Determine the [x, y] coordinate at the center of the cell enclosing the given text.  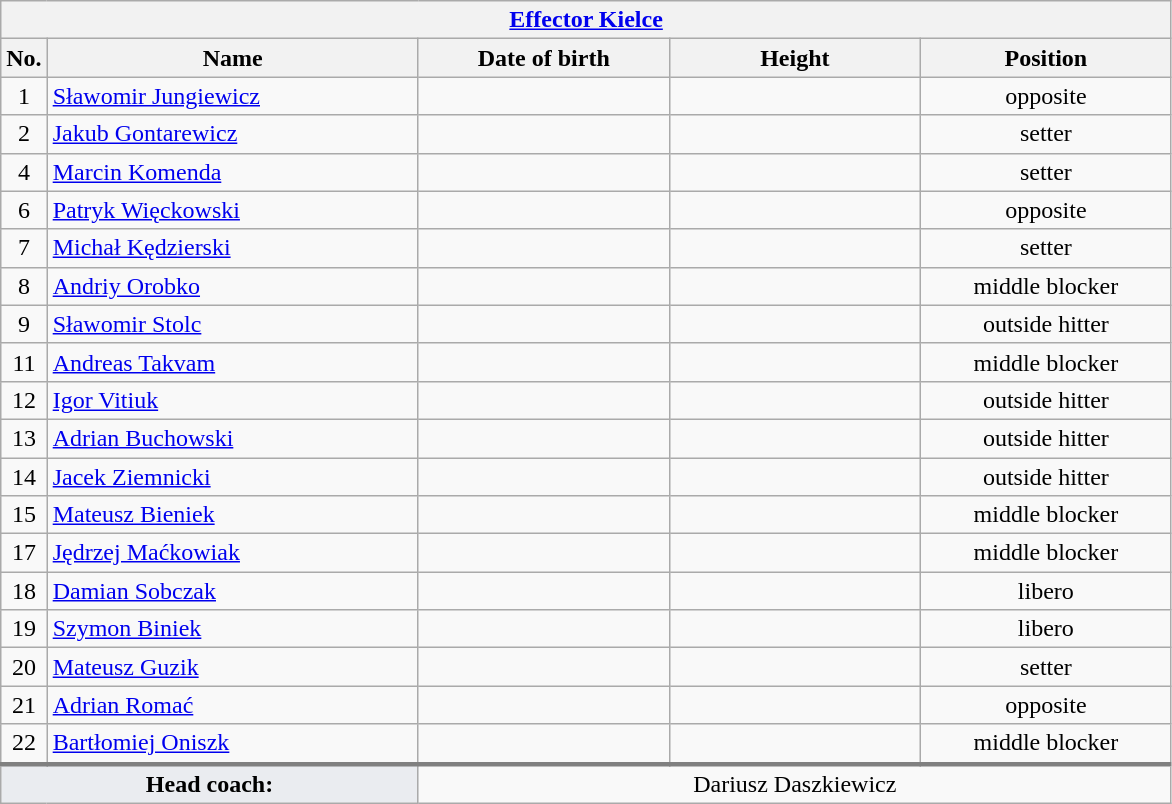
Mateusz Guzik [232, 667]
7 [24, 248]
Date of birth [544, 58]
20 [24, 667]
Andreas Takvam [232, 362]
18 [24, 591]
Patryk Więckowski [232, 210]
Height [794, 58]
Head coach: [210, 784]
17 [24, 553]
Marcin Komenda [232, 172]
Sławomir Stolc [232, 324]
11 [24, 362]
Igor Vitiuk [232, 400]
Effector Kielce [586, 20]
9 [24, 324]
Jędrzej Maćkowiak [232, 553]
Adrian Buchowski [232, 438]
Jacek Ziemnicki [232, 477]
Mateusz Bieniek [232, 515]
15 [24, 515]
Name [232, 58]
Szymon Biniek [232, 629]
Andriy Orobko [232, 286]
6 [24, 210]
Michał Kędzierski [232, 248]
21 [24, 705]
14 [24, 477]
4 [24, 172]
13 [24, 438]
2 [24, 134]
12 [24, 400]
Sławomir Jungiewicz [232, 96]
1 [24, 96]
Jakub Gontarewicz [232, 134]
No. [24, 58]
Adrian Romać [232, 705]
Damian Sobczak [232, 591]
Dariusz Daszkiewicz [794, 784]
Bartłomiej Oniszk [232, 744]
19 [24, 629]
Position [1046, 58]
22 [24, 744]
8 [24, 286]
